Pinpoint the cell where the given text exists, returning its (X, Y) midpoint coordinate. 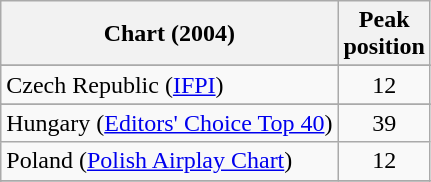
Poland (Polish Airplay Chart) (170, 161)
39 (384, 123)
Peakposition (384, 34)
Chart (2004) (170, 34)
Czech Republic (IFPI) (170, 85)
Hungary (Editors' Choice Top 40) (170, 123)
